From the cell containing the given text, extract its center point as [x, y] coordinate. 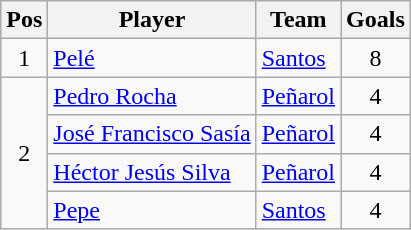
Team [298, 20]
8 [376, 58]
Pedro Rocha [152, 96]
Player [152, 20]
Pos [24, 20]
José Francisco Sasía [152, 134]
Héctor Jesús Silva [152, 172]
1 [24, 58]
Pelé [152, 58]
2 [24, 153]
Pepe [152, 210]
Goals [376, 20]
